Scan for the cell matching the given text and deliver its [x, y] coordinate at center. 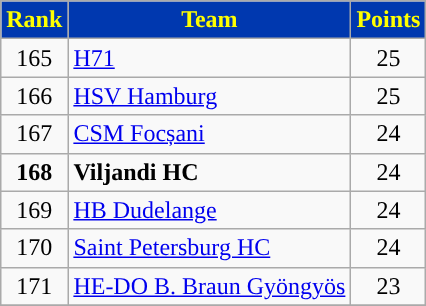
169 [34, 210]
Points [388, 20]
170 [34, 248]
167 [34, 134]
168 [34, 172]
HSV Hamburg [210, 96]
Rank [34, 20]
165 [34, 58]
166 [34, 96]
23 [388, 286]
CSM Focșani [210, 134]
Team [210, 20]
171 [34, 286]
HE-DO B. Braun Gyöngyös [210, 286]
H71 [210, 58]
Saint Petersburg HC [210, 248]
Viljandi HC [210, 172]
HB Dudelange [210, 210]
